Search for the cell housing the specified text and yield its (X, Y) center coordinate. 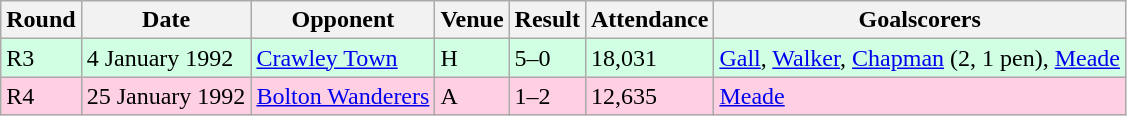
Crawley Town (343, 58)
Gall, Walker, Chapman (2, 1 pen), Meade (920, 58)
Bolton Wanderers (343, 96)
Meade (920, 96)
18,031 (649, 58)
R4 (41, 96)
Opponent (343, 20)
1–2 (547, 96)
Attendance (649, 20)
4 January 1992 (166, 58)
R3 (41, 58)
12,635 (649, 96)
A (472, 96)
25 January 1992 (166, 96)
5–0 (547, 58)
H (472, 58)
Date (166, 20)
Result (547, 20)
Round (41, 20)
Goalscorers (920, 20)
Venue (472, 20)
